Provide the [X, Y] coordinate of the cell's center where the given text is located.  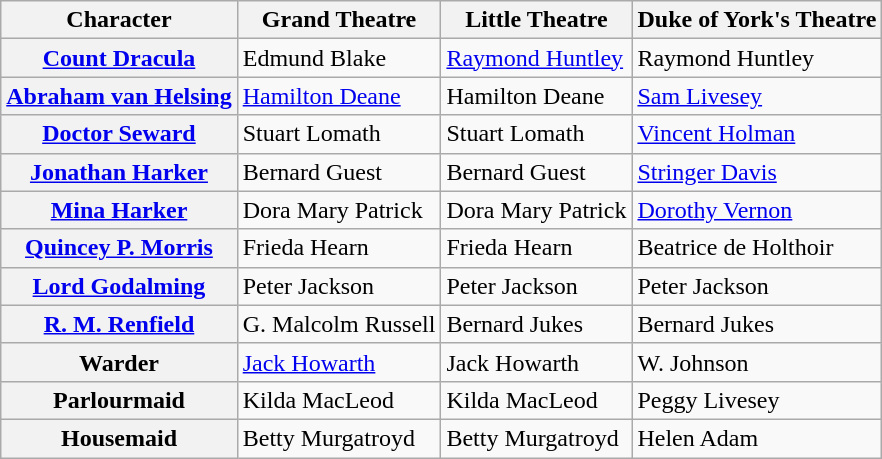
Character [119, 20]
Peggy Livesey [757, 400]
R. M. Renfield [119, 324]
Warder [119, 362]
Doctor Seward [119, 134]
Count Dracula [119, 58]
Abraham van Helsing [119, 96]
Helen Adam [757, 438]
Parlourmaid [119, 400]
Beatrice de Holthoir [757, 248]
W. Johnson [757, 362]
Stringer Davis [757, 172]
Edmund Blake [339, 58]
Jonathan Harker [119, 172]
Mina Harker [119, 210]
Quincey P. Morris [119, 248]
Sam Livesey [757, 96]
Little Theatre [536, 20]
Lord Godalming [119, 286]
G. Malcolm Russell [339, 324]
Vincent Holman [757, 134]
Grand Theatre [339, 20]
Duke of York's Theatre [757, 20]
Dorothy Vernon [757, 210]
Housemaid [119, 438]
